Provide the [X, Y] coordinate of the cell's center where the given text is located.  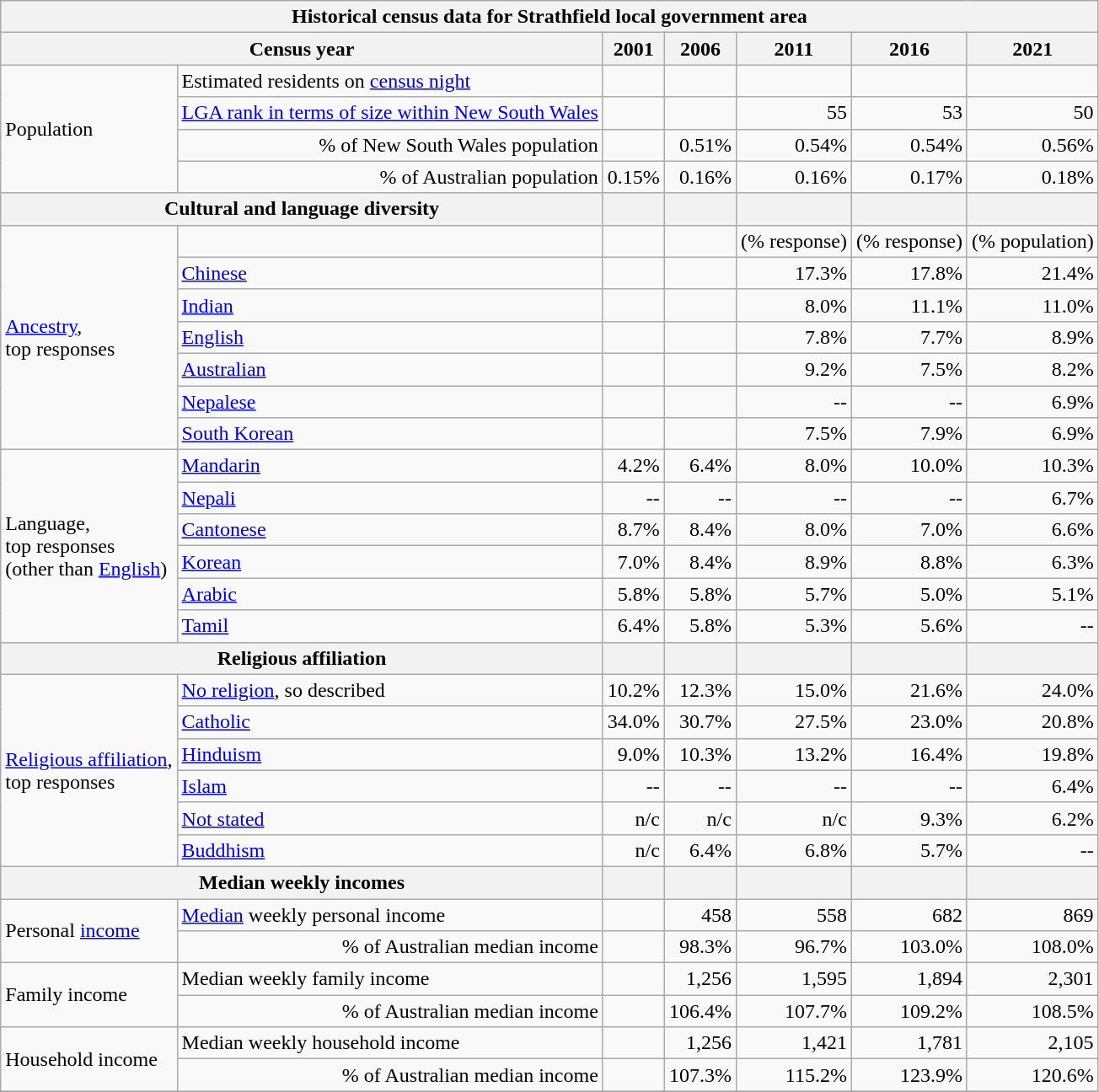
Language,top responses(other than English) [89, 546]
98.3% [700, 947]
Cultural and language diversity [302, 209]
2011 [794, 49]
2006 [700, 49]
109.2% [909, 1011]
6.8% [794, 850]
50 [1032, 113]
0.18% [1032, 177]
6.7% [1032, 498]
2021 [1032, 49]
Nepalese [389, 402]
30.7% [700, 722]
Median weekly personal income [389, 914]
Cantonese [389, 530]
Buddhism [389, 850]
Historical census data for Strathfield local government area [549, 17]
Religious affiliation [302, 658]
6.3% [1032, 562]
20.8% [1032, 722]
Population [89, 129]
103.0% [909, 947]
115.2% [794, 1075]
23.0% [909, 722]
108.0% [1032, 947]
55 [794, 113]
% of Australian population [389, 177]
1,595 [794, 979]
% of New South Wales population [389, 145]
Personal income [89, 930]
1,421 [794, 1043]
Census year [302, 49]
13.2% [794, 754]
17.8% [909, 273]
Estimated residents on census night [389, 81]
34.0% [634, 722]
Religious affiliation,top responses [89, 770]
7.9% [909, 434]
(% population) [1032, 241]
53 [909, 113]
2001 [634, 49]
8.8% [909, 562]
5.3% [794, 626]
5.6% [909, 626]
English [389, 337]
6.2% [1032, 818]
Chinese [389, 273]
107.7% [794, 1011]
5.1% [1032, 594]
4.2% [634, 466]
0.51% [700, 145]
11.0% [1032, 305]
1,781 [909, 1043]
123.9% [909, 1075]
10.0% [909, 466]
Household income [89, 1059]
11.1% [909, 305]
12.3% [700, 690]
458 [700, 914]
19.8% [1032, 754]
17.3% [794, 273]
Tamil [389, 626]
0.15% [634, 177]
Not stated [389, 818]
Catholic [389, 722]
No religion, so described [389, 690]
96.7% [794, 947]
Nepali [389, 498]
8.7% [634, 530]
0.17% [909, 177]
Ancestry,top responses [89, 337]
Median weekly household income [389, 1043]
120.6% [1032, 1075]
15.0% [794, 690]
6.6% [1032, 530]
Islam [389, 786]
869 [1032, 914]
7.7% [909, 337]
24.0% [1032, 690]
Mandarin [389, 466]
5.0% [909, 594]
7.8% [794, 337]
106.4% [700, 1011]
8.2% [1032, 369]
2,301 [1032, 979]
558 [794, 914]
16.4% [909, 754]
2,105 [1032, 1043]
21.4% [1032, 273]
Hinduism [389, 754]
108.5% [1032, 1011]
Indian [389, 305]
107.3% [700, 1075]
Arabic [389, 594]
Median weekly family income [389, 979]
10.2% [634, 690]
9.2% [794, 369]
27.5% [794, 722]
Median weekly incomes [302, 882]
9.0% [634, 754]
9.3% [909, 818]
21.6% [909, 690]
Korean [389, 562]
LGA rank in terms of size within New South Wales [389, 113]
0.56% [1032, 145]
2016 [909, 49]
Family income [89, 995]
Australian [389, 369]
1,894 [909, 979]
South Korean [389, 434]
682 [909, 914]
